Find where the given text appears and provide that cell's center as [x, y] coordinate. 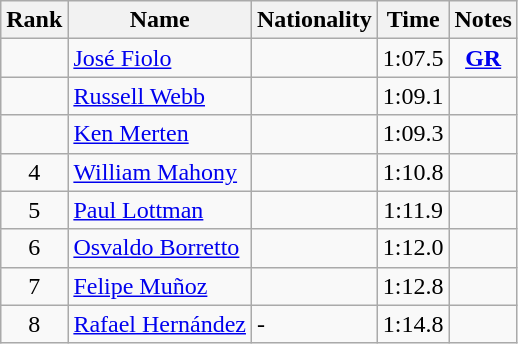
1:07.5 [413, 58]
1:09.3 [413, 134]
Notes [483, 20]
William Mahony [160, 172]
5 [34, 210]
Rafael Hernández [160, 324]
1:12.8 [413, 286]
Paul Lottman [160, 210]
Rank [34, 20]
1:11.9 [413, 210]
8 [34, 324]
7 [34, 286]
1:10.8 [413, 172]
GR [483, 58]
Russell Webb [160, 96]
Osvaldo Borretto [160, 248]
Felipe Muñoz [160, 286]
Time [413, 20]
José Fiolo [160, 58]
1:12.0 [413, 248]
6 [34, 248]
- [314, 324]
1:14.8 [413, 324]
Name [160, 20]
Nationality [314, 20]
Ken Merten [160, 134]
4 [34, 172]
1:09.1 [413, 96]
